Capture the cell that displays the provided text and extract its (x, y) central coordinate. 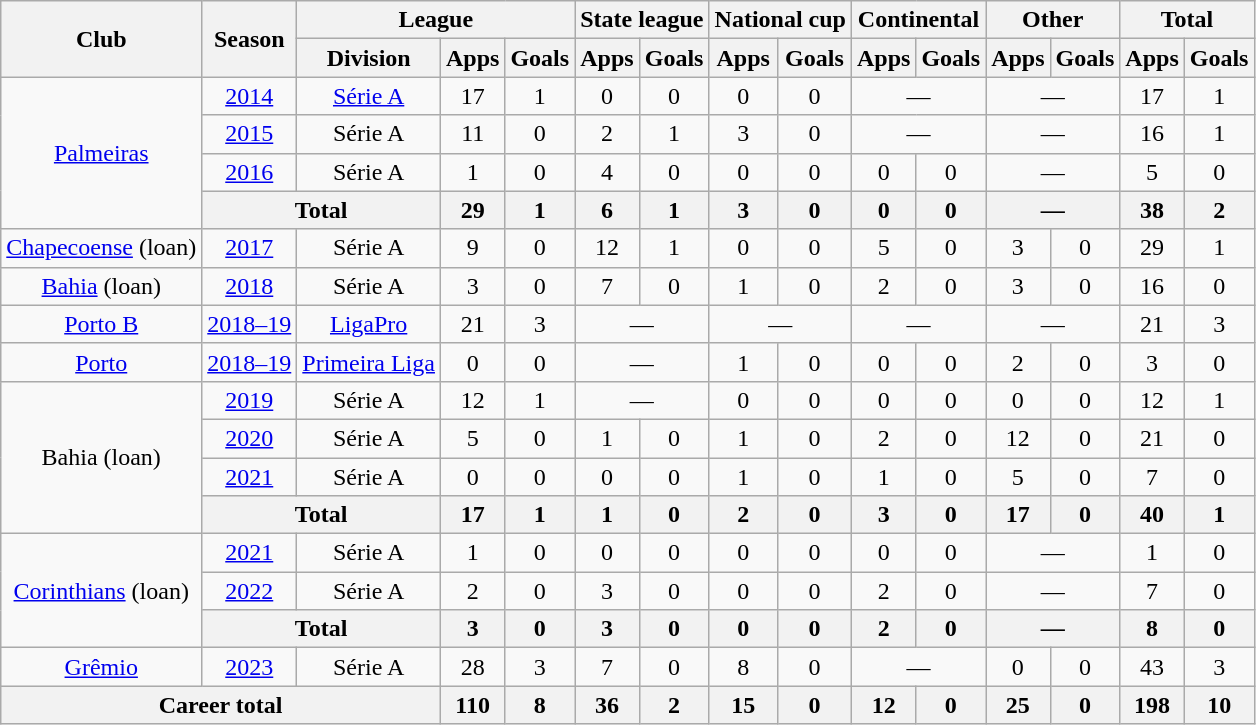
2018 (250, 286)
198 (1152, 705)
Porto B (102, 324)
4 (607, 172)
2022 (250, 591)
6 (607, 210)
Corinthians (loan) (102, 591)
15 (743, 705)
2023 (250, 667)
11 (472, 134)
25 (1018, 705)
Club (102, 39)
Continental (918, 20)
State league (642, 20)
36 (607, 705)
2016 (250, 172)
2015 (250, 134)
Chapecoense (loan) (102, 248)
Other (1053, 20)
Season (250, 39)
Porto (102, 362)
28 (472, 667)
2019 (250, 400)
Career total (221, 705)
League (436, 20)
Grêmio (102, 667)
2014 (250, 96)
38 (1152, 210)
2020 (250, 438)
43 (1152, 667)
National cup (780, 20)
40 (1152, 515)
9 (472, 248)
Palmeiras (102, 153)
2017 (250, 248)
10 (1219, 705)
Division (369, 58)
110 (472, 705)
Primeira Liga (369, 362)
LigaPro (369, 324)
